Provide the [x, y] coordinate of the cell's center where the given text is located.  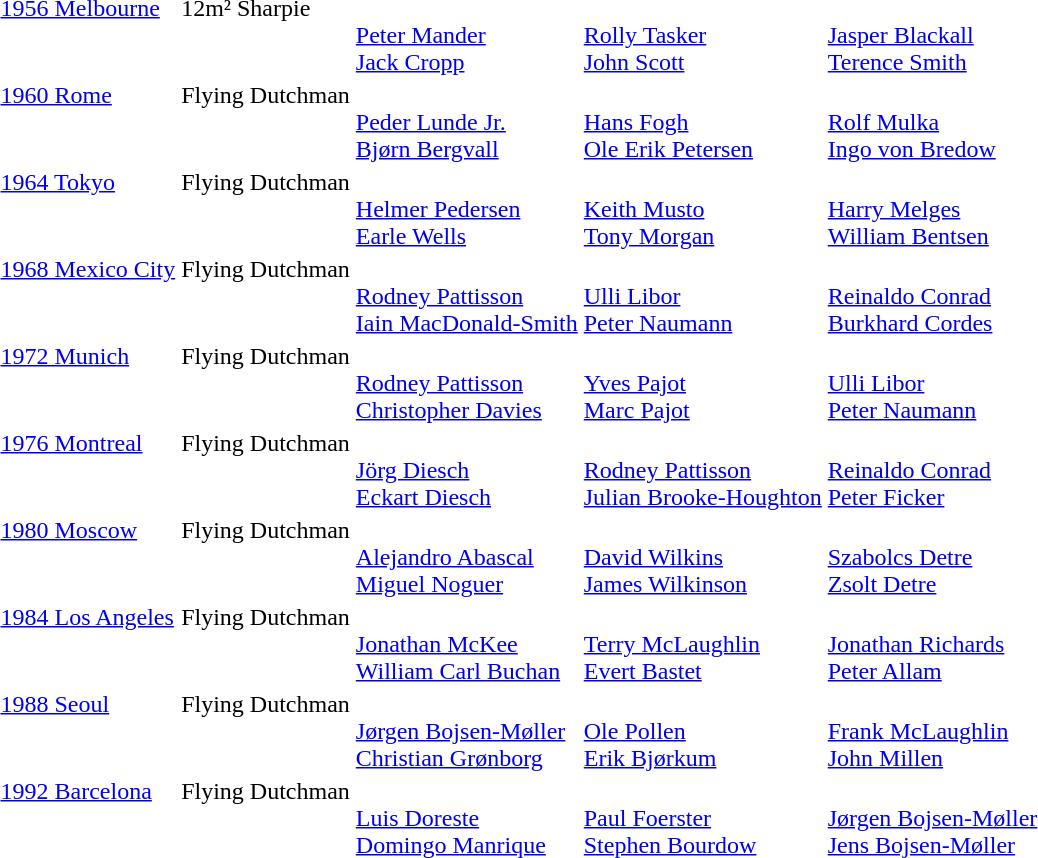
Rodney PattissonChristopher Davies [466, 383]
Terry McLaughlinEvert Bastet [702, 644]
Peder Lunde Jr.Bjørn Bergvall [466, 122]
Ole PollenErik Bjørkum [702, 731]
Alejandro AbascalMiguel Noguer [466, 557]
Keith MustoTony Morgan [702, 209]
Yves PajotMarc Pajot [702, 383]
Jonathan McKeeWilliam Carl Buchan [466, 644]
Rodney PattissonIain MacDonald-Smith [466, 296]
Jørgen Bojsen-MøllerChristian Grønborg [466, 731]
Hans FoghOle Erik Petersen [702, 122]
Ulli LiborPeter Naumann [702, 296]
Rodney PattissonJulian Brooke-Houghton [702, 470]
David WilkinsJames Wilkinson [702, 557]
Helmer PedersenEarle Wells [466, 209]
Jörg DieschEckart Diesch [466, 470]
